Return [x, y] of the center of cell containing provided text 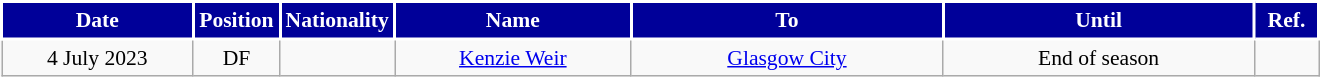
End of season [1099, 57]
DF [236, 57]
Position [236, 20]
Name [514, 20]
Kenzie Weir [514, 57]
Nationality [338, 20]
4 July 2023 [98, 57]
Until [1099, 20]
To [787, 20]
Ref. [1286, 20]
Glasgow City [787, 57]
Date [98, 20]
